Search for the cell housing the specified text and yield its [x, y] center coordinate. 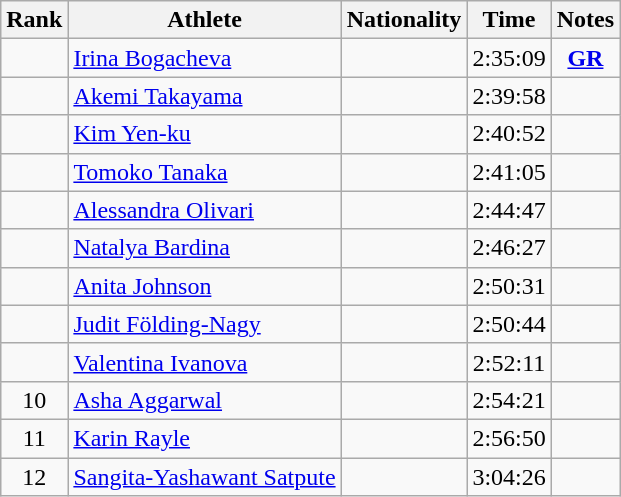
2:46:27 [509, 248]
2:52:11 [509, 362]
Sangita-Yashawant Satpute [204, 477]
Time [509, 20]
Valentina Ivanova [204, 362]
2:39:58 [509, 96]
12 [34, 477]
Tomoko Tanaka [204, 172]
GR [585, 58]
Kim Yen-ku [204, 134]
2:56:50 [509, 438]
11 [34, 438]
Athlete [204, 20]
Notes [585, 20]
10 [34, 400]
3:04:26 [509, 477]
2:54:21 [509, 400]
2:40:52 [509, 134]
2:50:44 [509, 324]
Natalya Bardina [204, 248]
Rank [34, 20]
Nationality [404, 20]
2:35:09 [509, 58]
Alessandra Olivari [204, 210]
2:50:31 [509, 286]
Irina Bogacheva [204, 58]
Anita Johnson [204, 286]
2:44:47 [509, 210]
Akemi Takayama [204, 96]
Karin Rayle [204, 438]
Judit Földing-Nagy [204, 324]
2:41:05 [509, 172]
Asha Aggarwal [204, 400]
